For the text-containing cell, return its midpoint in (X, Y) coordinate format. 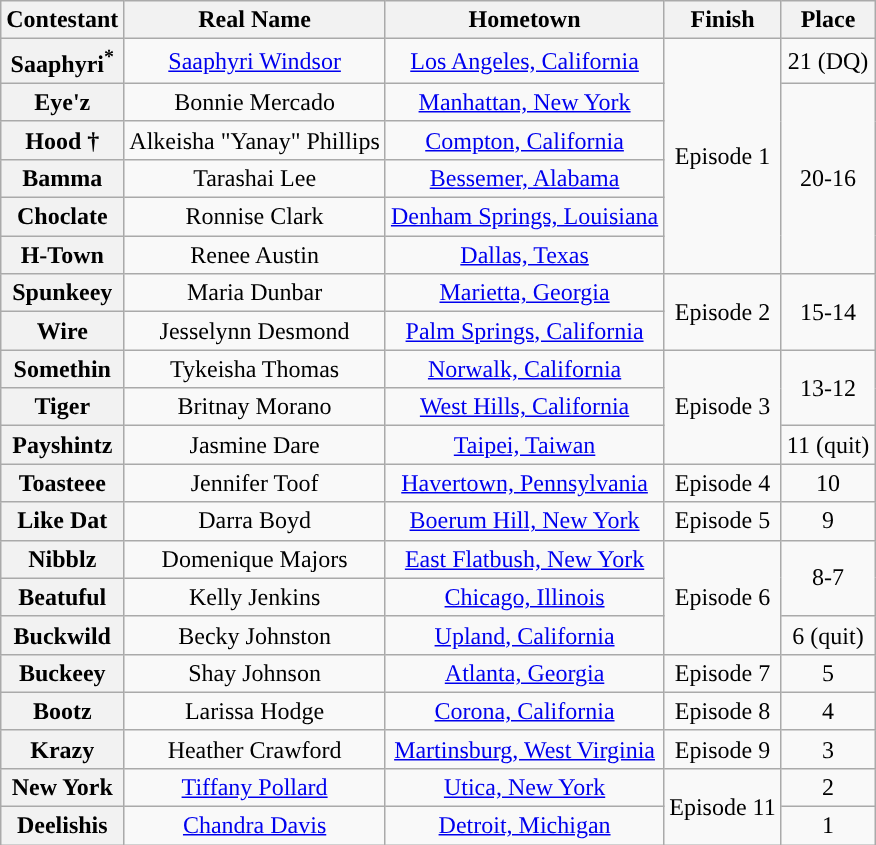
Toasteee (62, 483)
Eye'z (62, 102)
Hood † (62, 140)
Jesselynn Desmond (255, 331)
Los Angeles, California (524, 62)
2 (828, 787)
Taipei, Taiwan (524, 445)
Havertown, Pennsylvania (524, 483)
Bonnie Mercado (255, 102)
Bessemer, Alabama (524, 178)
13-12 (828, 388)
Utica, New York (524, 787)
Darra Boyd (255, 521)
H-Town (62, 255)
Chicago, Illinois (524, 597)
Hometown (524, 20)
4 (828, 711)
Becky Johnston (255, 635)
Atlanta, Georgia (524, 673)
Compton, California (524, 140)
Episode 3 (722, 407)
Spunkeey (62, 293)
Episode 1 (722, 156)
Norwalk, California (524, 369)
Dallas, Texas (524, 255)
Boerum Hill, New York (524, 521)
Corona, California (524, 711)
Beatuful (62, 597)
Bootz (62, 711)
Episode 4 (722, 483)
Episode 2 (722, 312)
Jasmine Dare (255, 445)
Saaphyri Windsor (255, 62)
Tarashai Lee (255, 178)
Buckeey (62, 673)
Shay Johnson (255, 673)
Domenique Majors (255, 559)
3 (828, 749)
Episode 7 (722, 673)
Episode 8 (722, 711)
5 (828, 673)
East Flatbush, New York (524, 559)
Alkeisha "Yanay" Phillips (255, 140)
10 (828, 483)
11 (quit) (828, 445)
Finish (722, 20)
Deelishis (62, 826)
Contestant (62, 20)
Payshintz (62, 445)
Tiffany Pollard (255, 787)
9 (828, 521)
Marietta, Georgia (524, 293)
Martinsburg, West Virginia (524, 749)
Buckwild (62, 635)
15-14 (828, 312)
Larissa Hodge (255, 711)
Saaphyri* (62, 62)
Somethin (62, 369)
Place (828, 20)
Denham Springs, Louisiana (524, 217)
Britnay Morano (255, 407)
Episode 9 (722, 749)
Manhattan, New York (524, 102)
Episode 6 (722, 597)
21 (DQ) (828, 62)
Real Name (255, 20)
Choclate (62, 217)
Episode 5 (722, 521)
New York (62, 787)
Like Dat (62, 521)
Krazy (62, 749)
Kelly Jenkins (255, 597)
Renee Austin (255, 255)
Nibblz (62, 559)
20-16 (828, 178)
Tykeisha Thomas (255, 369)
Bamma (62, 178)
1 (828, 826)
8-7 (828, 578)
Wire (62, 331)
Detroit, Michigan (524, 826)
Tiger (62, 407)
Chandra Davis (255, 826)
Palm Springs, California (524, 331)
Ronnise Clark (255, 217)
6 (quit) (828, 635)
Upland, California (524, 635)
Maria Dunbar (255, 293)
Episode 11 (722, 806)
Heather Crawford (255, 749)
West Hills, California (524, 407)
Jennifer Toof (255, 483)
